Capture the cell that displays the provided text and extract its (X, Y) central coordinate. 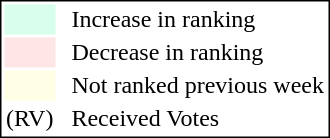
Received Votes (198, 119)
Decrease in ranking (198, 53)
Not ranked previous week (198, 85)
Increase in ranking (198, 19)
(RV) (29, 119)
